Search for the cell housing the specified text and yield its (x, y) center coordinate. 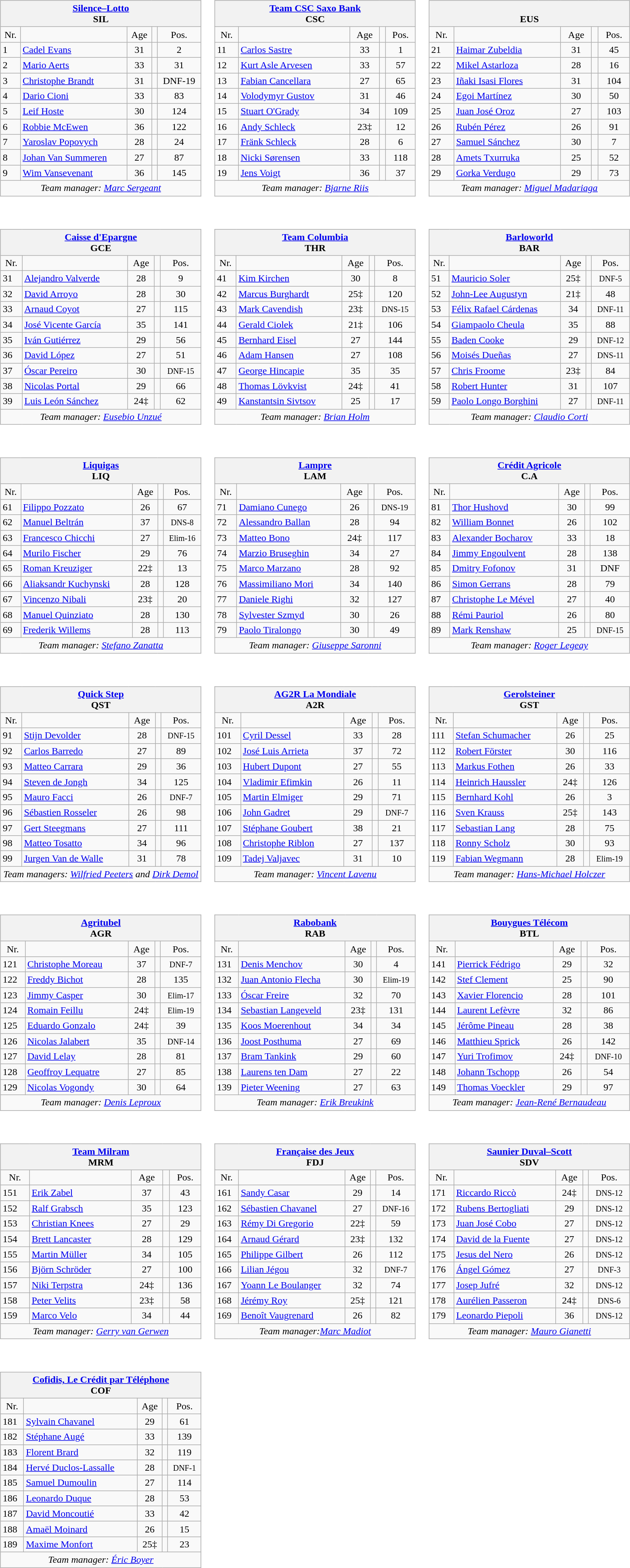
155 (15, 1254)
Team manager: Gerry van Gerwen (101, 1331)
Team managers: Wilfried Peeters and Dirk Demol (101, 874)
Thor Hushovd (504, 507)
Sébastien Chavanel (291, 1208)
José Luis Arrieta (292, 751)
Leonardo Piepoli (505, 1316)
153 (15, 1224)
161 (227, 1193)
Sébastien Rosseler (75, 812)
Marcus Burghardt (289, 294)
152 (15, 1208)
Xavier Florencio (504, 995)
174 (442, 1239)
187 (12, 1513)
Sven Krauss (505, 812)
Tadej Valjavec (292, 859)
Samuel Sánchez (508, 142)
Baden Cooke (505, 340)
DNS-6 (609, 1300)
Thomas Lövkvist (289, 386)
Stijn Devolder (75, 736)
DNS-19 (395, 507)
Gerolsteiner GST (530, 699)
178 (442, 1300)
Matteo Tosatto (75, 843)
Marco Marzano (289, 568)
184 (12, 1467)
Robert Förster (505, 751)
Sylvester Szmyd (289, 614)
Alejandro Valverde (75, 279)
David de la Fuente (505, 1239)
Team manager: Giuseppe Saronni (315, 645)
50 (614, 96)
163 (227, 1224)
185 (12, 1483)
157 (15, 1285)
Sebastian Lang (505, 828)
Gorka Verdugo (508, 173)
Mauro Facci (75, 797)
Martin Elmiger (292, 797)
Cyril Dessel (292, 736)
Johan Van Summeren (74, 157)
Leif Hoste (74, 111)
156 (15, 1270)
Team manager: Jean-René Bernaudeau (530, 1103)
171 (442, 1193)
162 (227, 1208)
Johann Tschopp (504, 1072)
Dario Cioni (74, 96)
DNF-3 (609, 1270)
159 (15, 1316)
George Hincapie (289, 371)
Team manager: Stefano Zanatta (101, 645)
Quick Step QST (101, 699)
100 (185, 1270)
140 (395, 584)
133 (227, 995)
147 (442, 1057)
Philippe Gilbert (291, 1254)
Stefan Schumacher (505, 736)
90 (608, 979)
Jérémy Roy (291, 1300)
151 (15, 1193)
Luis León Sánchez (75, 401)
Romain Feillu (77, 1010)
Francesco Chicchi (77, 538)
Daniele Righi (289, 599)
Vladimir Efimkin (292, 782)
Liquigas LIQ (101, 471)
Bernhard Kohl (505, 797)
19 (226, 173)
182 (12, 1437)
Jimmy Engoulvent (504, 553)
Ronny Scholz (505, 843)
Arnaud Gérard (291, 1239)
183 (12, 1452)
DNF-10 (608, 1057)
80 (610, 614)
Juan José Cobo (505, 1224)
Massimiliano Mori (289, 584)
175 (442, 1254)
Silence–Lotto SIL (101, 14)
Matteo Bono (289, 538)
Caisse d'Epargne GCE (101, 242)
Fränk Schleck (294, 142)
Rémi Pauriol (504, 614)
Cofidis, Le Crédit par Téléphone COF (101, 1386)
Bouygues Télécom BTL (530, 928)
Team manager: Brian Holm (315, 417)
Fabian Wegmann (505, 859)
Geoffroy Lequatre (77, 1072)
Nicki Sørensen (294, 157)
Christophe Le Mével (504, 599)
Brett Lancaster (80, 1239)
Jérôme Pineau (504, 1026)
Benoît Vaugrenard (291, 1316)
DNS-11 (610, 355)
Giampaolo Cheula (505, 325)
DNF-12 (610, 340)
176 (442, 1270)
Matteo Carrara (75, 766)
DNS-8 (182, 522)
Rubens Bertogliati (505, 1208)
Martin Müller (80, 1254)
Jimmy Casper (77, 995)
Mario Aerts (74, 65)
Volodymyr Gustov (294, 96)
Rabobank RAB (315, 928)
154 (15, 1239)
Damiano Cunego (289, 507)
Laurens ten Dam (292, 1072)
Rubén Pérez (508, 127)
DNF (610, 568)
David Arroyo (75, 294)
20 (182, 599)
Joost Posthuma (292, 1041)
95 (11, 797)
Sandy Casar (291, 1193)
Stéphane Goubert (292, 828)
134 (227, 1010)
Mauricio Soler (505, 279)
Kim Kirchen (289, 279)
Gerald Ciolek (289, 325)
Jens Voigt (294, 173)
Laurent Lefèvre (504, 1010)
188 (12, 1529)
Robbie McEwen (74, 127)
Carlos Sastre (294, 50)
Florent Brard (81, 1452)
130 (182, 614)
Team manager: Bjarne Riis (315, 188)
Team manager: Denis Leproux (101, 1103)
Juan José Oroz (508, 111)
John Gadret (292, 812)
Agritubel AGR (101, 928)
Ralf Grabsch (80, 1208)
Team CSC Saxo Bank CSC (315, 14)
Cadel Evans (74, 50)
Team manager: Marc Sergeant (101, 188)
Frederik Willems (77, 630)
AG2R La Mondiale A2R (315, 699)
Team manager:Marc Madiot (315, 1331)
Markus Fothen (505, 766)
Marco Velo (80, 1316)
Mark Cavendish (289, 309)
Kurt Asle Arvesen (294, 65)
168 (227, 1300)
Lilian Jégou (291, 1270)
Matthieu Sprick (504, 1041)
Filippo Pozzato (77, 507)
Murilo Fischer (77, 553)
Elim-17 (181, 995)
Ángel Gómez (505, 1270)
Juan Antonio Flecha (292, 979)
Stef Clement (504, 979)
167 (227, 1285)
Team Milram MRM (101, 1156)
Crédit Agricole C.A (530, 471)
Fabian Cancellara (294, 80)
179 (442, 1316)
Team manager: Hans-Michael Holczer (530, 874)
Mark Renshaw (504, 630)
Alessandro Ballan (289, 522)
Française des Jeux FDJ (315, 1156)
Robert Hunter (505, 386)
José Vicente García (75, 325)
169 (227, 1316)
158 (15, 1300)
Carlos Barredo (75, 751)
Steven de Jongh (75, 782)
Koos Moerenhout (292, 1026)
David Moncoutié (81, 1513)
Team manager: Miguel Madariaga (530, 188)
166 (227, 1270)
Sebastian Langeveld (292, 1010)
149 (442, 1087)
Team manager: Eusebio Unzué (101, 417)
Team manager: Éric Boyer (101, 1560)
Iván Gutiérrez (75, 340)
120 (395, 294)
Manuel Beltrán (77, 522)
172 (442, 1208)
Nicolas Jalabert (77, 1041)
5 (10, 111)
10 (397, 859)
Saunier Duval–Scott SDV (530, 1156)
Óscar Freire (292, 995)
Egoi Martínez (508, 96)
Adam Hansen (289, 355)
Andy Schleck (294, 127)
DNF-16 (396, 1208)
Maxime Monfort (81, 1544)
David López (75, 355)
Björn Schröder (80, 1270)
Yoann Le Boulanger (291, 1285)
77 (226, 599)
Yuri Trofimov (504, 1057)
Aurélien Passeron (505, 1300)
Iñaki Isasi Flores (508, 80)
DNS-15 (395, 309)
60 (396, 1057)
Team manager: Erik Breukink (315, 1103)
Christophe Moreau (77, 964)
Team manager: Vincent Lavenu (315, 874)
40 (610, 599)
Simon Gerrans (504, 584)
Amaël Moinard (81, 1529)
Paolo Tiralongo (289, 630)
Christian Knees (80, 1224)
Stuart O'Grady (294, 111)
Dmitry Fofonov (504, 568)
Roman Kreuziger (77, 568)
Lampre LAM (315, 471)
148 (442, 1072)
Pieter Weening (292, 1087)
Team manager: Roger Legeay (530, 645)
181 (12, 1421)
Niki Terpstra (80, 1285)
Óscar Pereiro (75, 371)
47 (225, 371)
Manuel Quinziato (77, 614)
Elim-16 (182, 538)
Jesus del Nero (505, 1254)
68 (10, 614)
Kanstantsin Sivtsov (289, 401)
William Bonnet (504, 522)
186 (12, 1498)
Yaroslav Popovych (74, 142)
Hervé Duclos-Lassalle (81, 1467)
Jurgen Van de Walle (75, 859)
Félix Rafael Cárdenas (505, 309)
Arnaud Coyot (75, 309)
146 (442, 1041)
70 (396, 995)
DNF-1 (185, 1467)
Riccardo Riccò (505, 1193)
Rémy Di Gregorio (291, 1224)
Eduardo Gonzalo (77, 1026)
Christophe Brandt (74, 80)
Paolo Longo Borghini (505, 401)
Team manager: Claudio Corti (530, 417)
Moisés Dueñas (505, 355)
Christophe Riblon (292, 843)
Team Columbia THR (315, 242)
164 (227, 1239)
Heinrich Haussler (505, 782)
Peter Velits (80, 1300)
David Lelay (77, 1057)
Nicolas Vogondy (77, 1087)
DNF-19 (179, 80)
Samuel Dumoulin (81, 1483)
Haimar Zubeldia (508, 50)
Aliaksandr Kuchynski (77, 584)
Thomas Voeckler (504, 1087)
Sylvain Chavanel (81, 1421)
Bernhard Eisel (289, 340)
DNF-5 (610, 279)
Wim Vansevenant (74, 173)
Team manager: Mauro Gianetti (530, 1331)
Chris Froome (505, 371)
DNF-14 (181, 1041)
Bram Tankink (292, 1057)
Vincenzo Nibali (77, 599)
Nicolas Portal (75, 386)
Stéphane Augé (81, 1437)
Gert Steegmans (75, 828)
Leonardo Duque (81, 1498)
Freddy Bichot (77, 979)
165 (227, 1254)
Denis Menchov (292, 964)
189 (12, 1544)
EUS (530, 14)
Hubert Dupont (292, 766)
Marzio Bruseghin (289, 553)
Barloworld BAR (530, 242)
177 (442, 1285)
173 (442, 1224)
Amets Txurruka (508, 157)
John-Lee Augustyn (505, 294)
Alexander Bocharov (504, 538)
Pierrick Fédrigo (504, 964)
Erik Zabel (80, 1193)
Mikel Astarloza (508, 65)
Josep Jufré (505, 1285)
